Capture the cell that displays the provided text and extract its [X, Y] central coordinate. 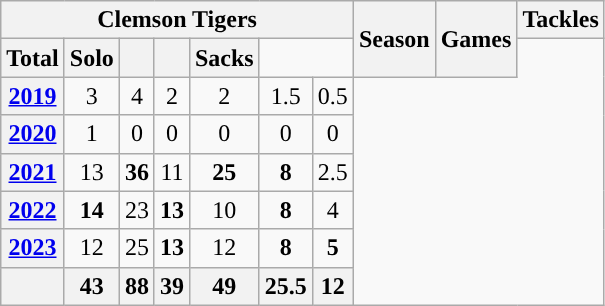
2022 [33, 210]
39 [172, 286]
Sacks [224, 58]
Tackles [561, 20]
Total [33, 58]
Games [476, 39]
Season [394, 39]
11 [172, 172]
2023 [33, 248]
36 [136, 172]
2021 [33, 172]
14 [92, 210]
2020 [33, 134]
49 [224, 286]
88 [136, 286]
1 [92, 134]
5 [332, 248]
23 [136, 210]
25.5 [286, 286]
43 [92, 286]
Clemson Tigers [178, 20]
3 [92, 96]
1.5 [286, 96]
2.5 [332, 172]
10 [224, 210]
2019 [33, 96]
Solo [92, 58]
0.5 [332, 96]
